Scan for the cell matching the given text and deliver its (x, y) coordinate at center. 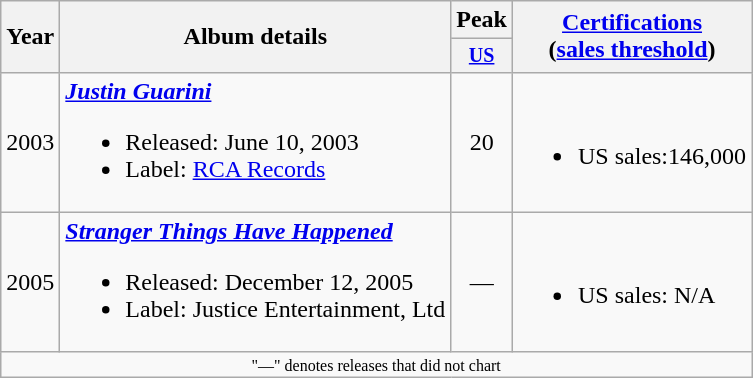
Certifications(sales threshold) (632, 37)
— (482, 282)
20 (482, 142)
"—" denotes releases that did not chart (376, 364)
Album details (256, 37)
Justin GuariniReleased: June 10, 2003Label: RCA Records (256, 142)
Peak (482, 20)
2003 (30, 142)
US sales:146,000 (632, 142)
2005 (30, 282)
Year (30, 37)
US (482, 56)
Stranger Things Have HappenedReleased: December 12, 2005Label: Justice Entertainment, Ltd (256, 282)
US sales: N/A (632, 282)
